For the text-containing cell, return its midpoint in (x, y) coordinate format. 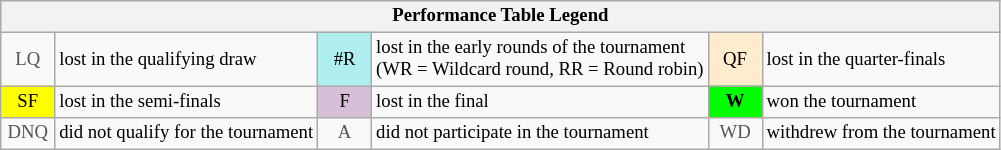
withdrew from the tournament (881, 134)
SF (28, 102)
Performance Table Legend (500, 16)
did not qualify for the tournament (186, 134)
DNQ (28, 134)
LQ (28, 60)
won the tournament (881, 102)
F (345, 102)
QF (735, 60)
WD (735, 134)
lost in the final (540, 102)
lost in the semi-finals (186, 102)
W (735, 102)
#R (345, 60)
lost in the qualifying draw (186, 60)
A (345, 134)
lost in the early rounds of the tournament(WR = Wildcard round, RR = Round robin) (540, 60)
did not participate in the tournament (540, 134)
lost in the quarter-finals (881, 60)
